Pinpoint the cell where the given text exists, returning its [X, Y] midpoint coordinate. 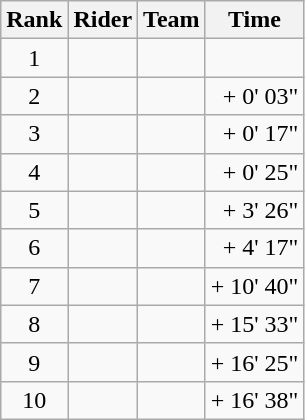
5 [34, 210]
+ 0' 03" [254, 96]
+ 10' 40" [254, 286]
+ 4' 17" [254, 248]
Rider [103, 20]
Team [172, 20]
+ 16' 38" [254, 400]
+ 16' 25" [254, 362]
+ 0' 25" [254, 172]
9 [34, 362]
2 [34, 96]
7 [34, 286]
8 [34, 324]
6 [34, 248]
Rank [34, 20]
3 [34, 134]
1 [34, 58]
Time [254, 20]
10 [34, 400]
+ 3' 26" [254, 210]
4 [34, 172]
+ 0' 17" [254, 134]
+ 15' 33" [254, 324]
